Extract the (X, Y) coordinate from the center of the cell holding the provided text.  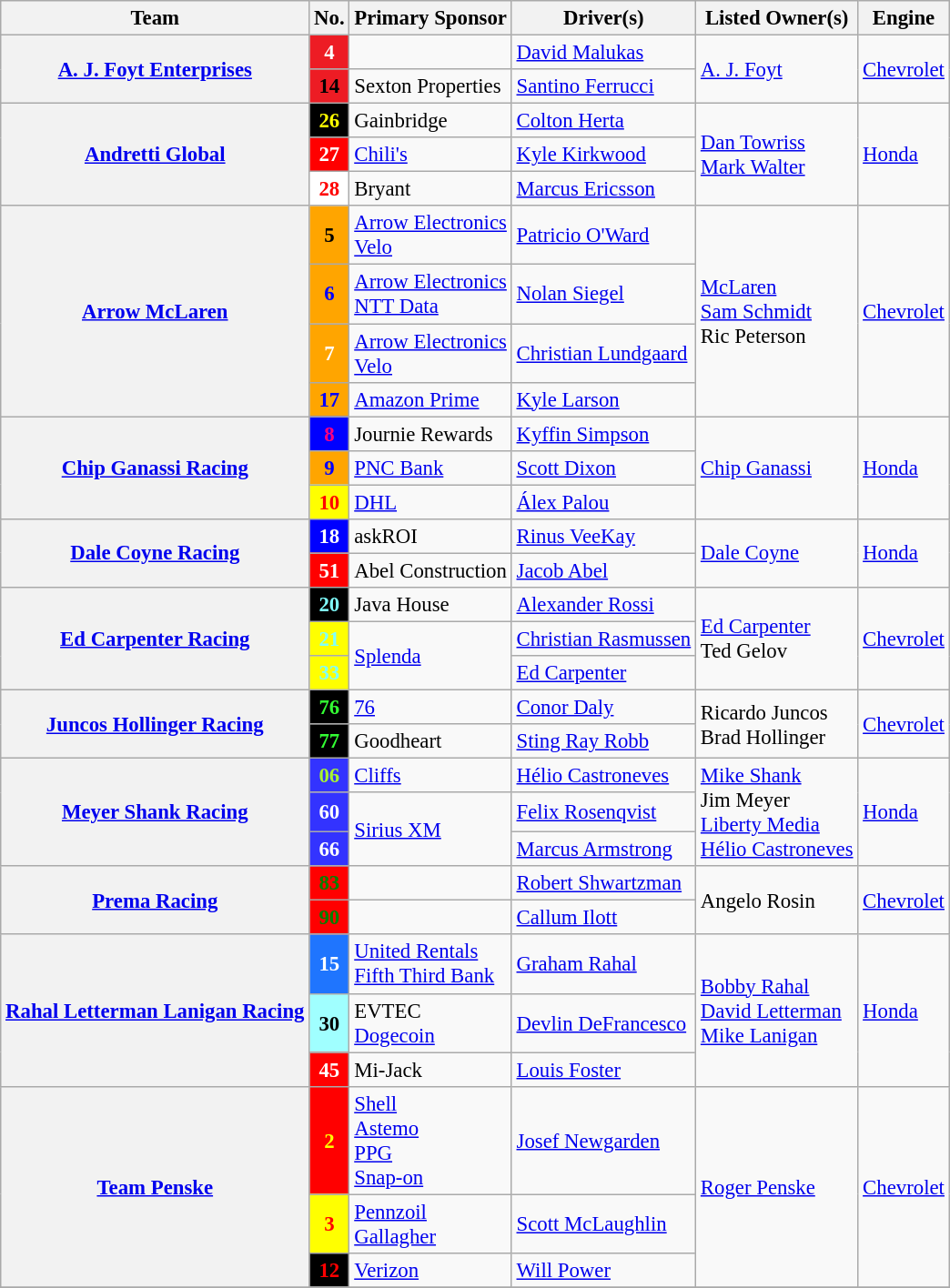
Christian Lundgaard (603, 353)
Andretti Global (155, 155)
Jacob Abel (603, 570)
51 (329, 570)
27 (329, 155)
Driver(s) (603, 18)
Java House (430, 605)
Gainbridge (430, 121)
DHL (430, 502)
Louis Foster (603, 1070)
18 (329, 537)
Ed Carpenter (603, 673)
Callum Ilott (603, 918)
Alexander Rossi (603, 605)
Álex Palou (603, 502)
Angelo Rosin (777, 901)
60 (329, 811)
77 (329, 741)
4 (329, 53)
Verizon (430, 1271)
Mi-Jack (430, 1070)
Sirius XM (430, 830)
Sexton Properties (430, 86)
Patricio O'Ward (603, 235)
6 (329, 295)
Colton Herta (603, 121)
Mike Shank Jim Meyer Liberty Media Hélio Castroneves (777, 813)
21 (329, 639)
Prema Racing (155, 901)
3 (329, 1224)
2 (329, 1141)
17 (329, 399)
Arrow McLaren (155, 311)
Christian Rasmussen (603, 639)
PennzoilGallagher (430, 1224)
Scott McLaughlin (603, 1224)
Bryant (430, 189)
askROI (430, 537)
20 (329, 605)
90 (329, 918)
15 (329, 964)
Conor Daly (603, 708)
Rahal Letterman Lanigan Racing (155, 1011)
Dale Coyne (777, 553)
Team Penske (155, 1186)
A. J. Foyt Enterprises (155, 69)
Team (155, 18)
Ed Carpenter Ted Gelov (777, 639)
Kyle Kirkwood (603, 155)
Will Power (603, 1271)
Splenda (430, 655)
10 (329, 502)
Kyffin Simpson (603, 434)
A. J. Foyt (777, 69)
PNC Bank (430, 468)
45 (329, 1070)
Hélio Castroneves (603, 776)
Marcus Ericsson (603, 189)
Santino Ferrucci (603, 86)
14 (329, 86)
EVTECDogecoin (430, 1022)
Journie Rewards (430, 434)
9 (329, 468)
No. (329, 18)
Meyer Shank Racing (155, 813)
Abel Construction (430, 570)
Devlin DeFrancesco (603, 1022)
Chili's (430, 155)
Josef Newgarden (603, 1141)
12 (329, 1271)
Arrow ElectronicsNTT Data (430, 295)
United RentalsFifth Third Bank (430, 964)
7 (329, 353)
28 (329, 189)
Kyle Larson (603, 399)
Felix Rosenqvist (603, 811)
Juncos Hollinger Racing (155, 724)
06 (329, 776)
Roger Penske (777, 1186)
Ricardo Juncos Brad Hollinger (777, 724)
Primary Sponsor (430, 18)
Listed Owner(s) (777, 18)
Cliffs (430, 776)
Chip Ganassi Racing (155, 468)
Rinus VeeKay (603, 537)
5 (329, 235)
ShellAstemoPPGSnap-on (430, 1141)
Dan Towriss Mark Walter (777, 155)
Goodheart (430, 741)
30 (329, 1022)
Chip Ganassi (777, 468)
Marcus Armstrong (603, 850)
David Malukas (603, 53)
Engine (904, 18)
Scott Dixon (603, 468)
Ed Carpenter Racing (155, 639)
33 (329, 673)
Sting Ray Robb (603, 741)
Amazon Prime (430, 399)
Nolan Siegel (603, 295)
Bobby Rahal David Letterman Mike Lanigan (777, 1011)
8 (329, 434)
Dale Coyne Racing (155, 553)
83 (329, 883)
26 (329, 121)
Graham Rahal (603, 964)
66 (329, 850)
McLaren Sam Schmidt Ric Peterson (777, 311)
Robert Shwartzman (603, 883)
